Output the [x, y] coordinate of the center of the cell containing the given text.  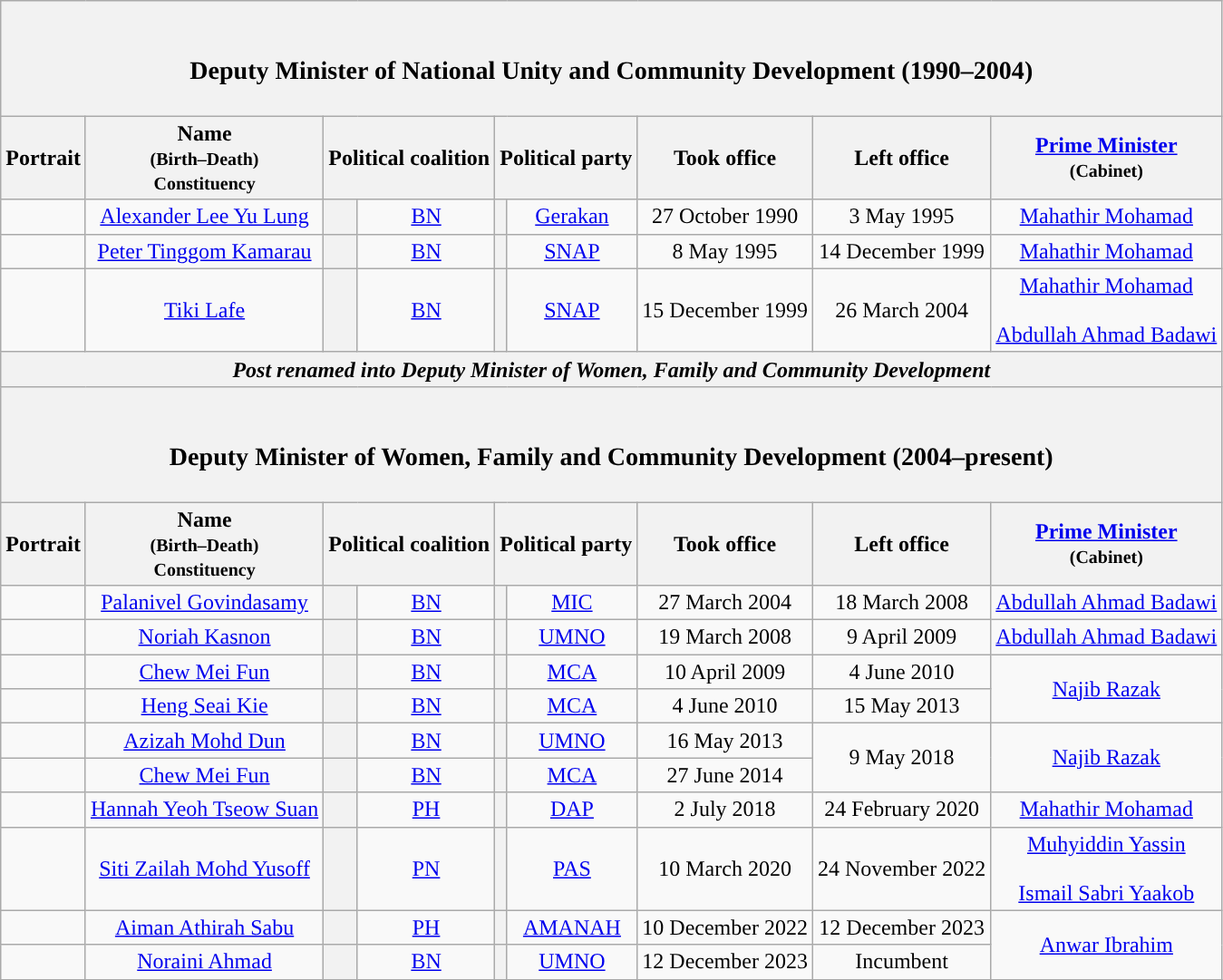
15 May 2013 [901, 706]
Alexander Lee Yu Lung [204, 217]
Anwar Ibrahim [1106, 945]
18 March 2008 [901, 603]
27 October 1990 [725, 217]
24 February 2020 [901, 810]
19 March 2008 [725, 637]
Post renamed into Deputy Minister of Women, Family and Community Development [611, 369]
9 April 2009 [901, 637]
26 March 2004 [901, 310]
15 December 1999 [725, 310]
Hannah Yeoh Tseow Suan [204, 810]
Muhyiddin YassinIsmail Sabri Yaakob [1106, 868]
MIC [572, 603]
Incumbent [901, 962]
3 May 1995 [901, 217]
Noraini Ahmad [204, 962]
10 April 2009 [725, 672]
PAS [572, 868]
8 May 1995 [725, 251]
27 March 2004 [725, 603]
Siti Zailah Mohd Yusoff [204, 868]
10 March 2020 [725, 868]
Aiman Athirah Sabu [204, 927]
Noriah Kasnon [204, 637]
Palanivel Govindasamy [204, 603]
Gerakan [572, 217]
Heng Seai Kie [204, 706]
24 November 2022 [901, 868]
DAP [572, 810]
PN [426, 868]
AMANAH [572, 927]
2 July 2018 [725, 810]
Mahathir MohamadAbdullah Ahmad Badawi [1106, 310]
14 December 1999 [901, 251]
Tiki Lafe [204, 310]
10 December 2022 [725, 927]
16 May 2013 [725, 741]
Deputy Minister of National Unity and Community Development (1990–2004) [611, 58]
9 May 2018 [901, 758]
Peter Tinggom Kamarau [204, 251]
Deputy Minister of Women, Family and Community Development (2004–present) [611, 444]
Azizah Mohd Dun [204, 741]
27 June 2014 [725, 775]
